Locate the cell with the specified text and output its (x, y) center coordinate. 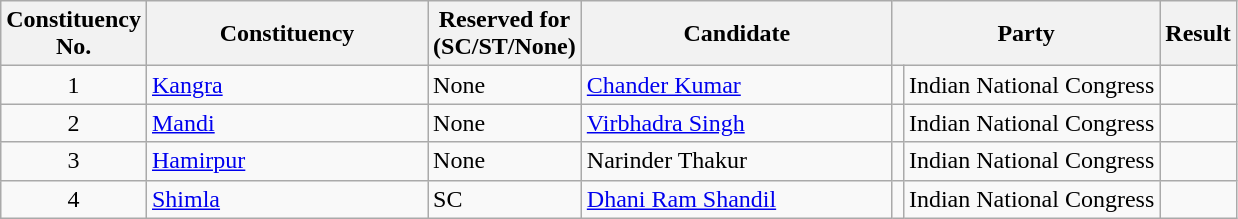
3 (74, 161)
2 (74, 123)
Kangra (286, 85)
Dhani Ram Shandil (736, 199)
Constituency No. (74, 34)
1 (74, 85)
Virbhadra Singh (736, 123)
Reserved for(SC/ST/None) (505, 34)
SC (505, 199)
Mandi (286, 123)
Candidate (736, 34)
Constituency (286, 34)
Party (1026, 34)
4 (74, 199)
Hamirpur (286, 161)
Chander Kumar (736, 85)
Narinder Thakur (736, 161)
Shimla (286, 199)
Result (1198, 34)
